Capture the cell that displays the provided text and extract its (x, y) central coordinate. 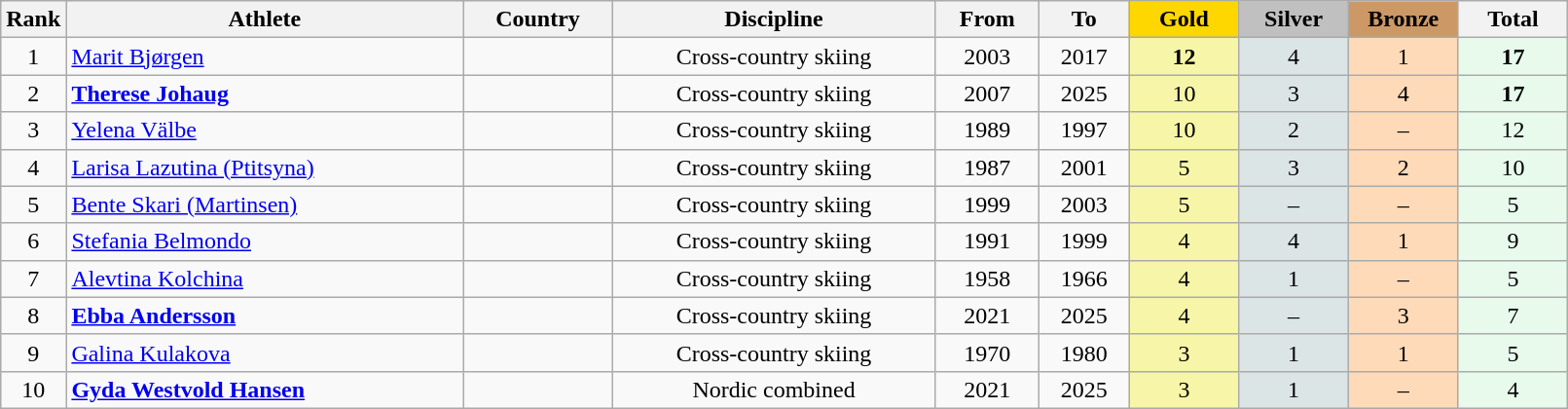
2001 (1084, 167)
Rank (33, 19)
Bente Skari (Martinsen) (265, 204)
From (987, 19)
1997 (1084, 130)
Galina Kulakova (265, 353)
Alevtina Kolchina (265, 279)
1966 (1084, 279)
Silver (1295, 19)
6 (33, 242)
Total (1513, 19)
Discipline (774, 19)
Yelena Välbe (265, 130)
Athlete (265, 19)
2017 (1084, 56)
Gyda Westvold Hansen (265, 390)
8 (33, 316)
Bronze (1404, 19)
Ebba Andersson (265, 316)
1989 (987, 130)
Larisa Lazutina (Ptitsyna) (265, 167)
Marit Bjørgen (265, 56)
1987 (987, 167)
Country (537, 19)
2007 (987, 93)
1980 (1084, 353)
1970 (987, 353)
Gold (1184, 19)
1991 (987, 242)
Nordic combined (774, 390)
To (1084, 19)
Therese Johaug (265, 93)
1958 (987, 279)
Stefania Belmondo (265, 242)
